For the text-containing cell, return its midpoint in [X, Y] coordinate format. 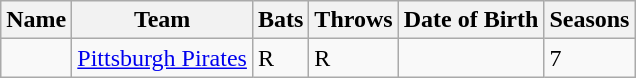
Date of Birth [471, 20]
Name [36, 20]
7 [590, 58]
Team [162, 20]
Bats [280, 20]
Throws [354, 20]
Seasons [590, 20]
Pittsburgh Pirates [162, 58]
